Capture the cell that displays the provided text and extract its [x, y] central coordinate. 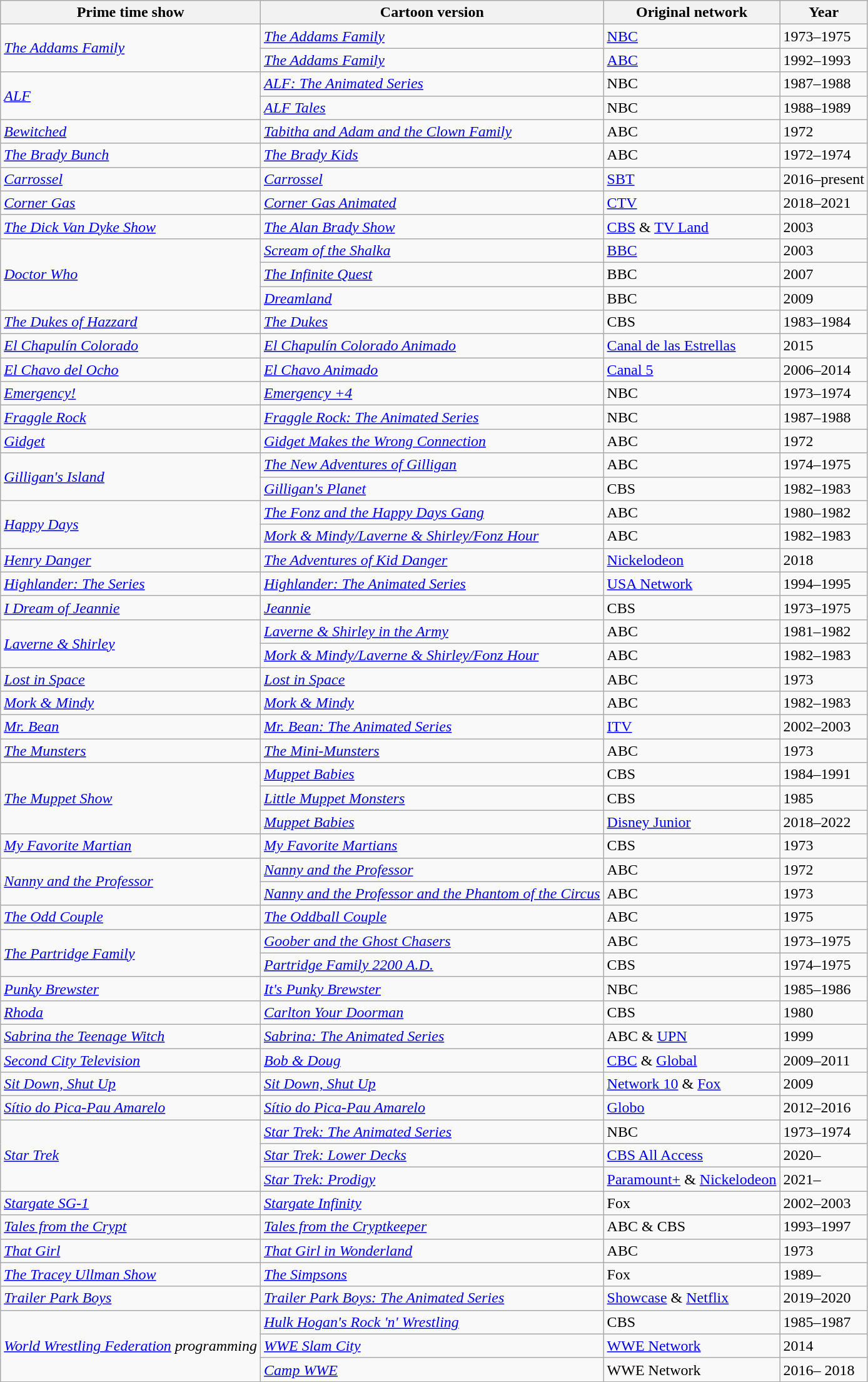
WWE Slam City [433, 1346]
CBC & Global [692, 1060]
Cartoon version [433, 13]
Year [824, 13]
Rhoda [131, 1012]
Showcase & Netflix [692, 1298]
Network 10 & Fox [692, 1084]
1988–1989 [824, 108]
1980 [824, 1012]
Gilligan's Island [131, 477]
Jeannie [433, 607]
The Infinite Quest [433, 274]
1999 [824, 1036]
Gidget [131, 441]
Partridge Family 2200 A.D. [433, 965]
Original network [692, 13]
Tales from the Crypt [131, 1227]
1972–1974 [824, 155]
El Chavo Animado [433, 370]
Stargate SG-1 [131, 1203]
Camp WWE [433, 1369]
Star Trek [131, 1156]
I Dream of Jeannie [131, 607]
Laverne & Shirley [131, 643]
2016– 2018 [824, 1369]
Sabrina: The Animated Series [433, 1036]
Prime time show [131, 13]
Hulk Hogan's Rock 'n' Wrestling [433, 1322]
The Brady Kids [433, 155]
Henry Danger [131, 560]
My Favorite Martian [131, 846]
Star Trek: Lower Decks [433, 1156]
Second City Television [131, 1060]
Doctor Who [131, 274]
Carlton Your Doorman [433, 1012]
Disney Junior [692, 822]
That Girl [131, 1251]
ABC & CBS [692, 1227]
1984–1991 [824, 775]
Emergency +4 [433, 394]
CTV [692, 203]
The Partridge Family [131, 953]
1983–1984 [824, 322]
Tales from the Cryptkeeper [433, 1227]
Highlander: The Animated Series [433, 584]
Little Muppet Monsters [433, 798]
2007 [824, 274]
CBS & TV Land [692, 226]
2015 [824, 346]
2014 [824, 1346]
2006–2014 [824, 370]
It's Punky Brewster [433, 988]
The Mini-Munsters [433, 751]
ABC & UPN [692, 1036]
The Dukes [433, 322]
Nickelodeon [692, 560]
2019–2020 [824, 1298]
2012–2016 [824, 1108]
Star Trek: The Animated Series [433, 1132]
The Brady Bunch [131, 155]
Star Trek: Prodigy [433, 1179]
Goober and the Ghost Chasers [433, 941]
The Odd Couple [131, 917]
Sabrina the Teenage Witch [131, 1036]
World Wrestling Federation programming [131, 1346]
The Simpsons [433, 1274]
ITV [692, 727]
1985 [824, 798]
1993–1997 [824, 1227]
The Oddball Couple [433, 917]
2021– [824, 1179]
Dreamland [433, 298]
2020– [824, 1156]
Happy Days [131, 524]
Bewitched [131, 131]
El Chapulín Colorado [131, 346]
Punky Brewster [131, 988]
El Chapulín Colorado Animado [433, 346]
The Adventures of Kid Danger [433, 560]
Trailer Park Boys [131, 1298]
Tabitha and Adam and the Clown Family [433, 131]
2018 [824, 560]
That Girl in Wonderland [433, 1251]
2016–present [824, 179]
1985–1986 [824, 988]
The Munsters [131, 751]
The Dukes of Hazzard [131, 322]
Bob & Doug [433, 1060]
Gilligan's Planet [433, 489]
1989– [824, 1274]
2018–2021 [824, 203]
My Favorite Martians [433, 846]
ALF Tales [433, 108]
1994–1995 [824, 584]
El Chavo del Ocho [131, 370]
Mr. Bean: The Animated Series [433, 727]
Highlander: The Series [131, 584]
1980–1982 [824, 512]
ALF [131, 96]
The New Adventures of Gilligan [433, 465]
Fraggle Rock [131, 417]
The Dick Van Dyke Show [131, 226]
1975 [824, 917]
The Alan Brady Show [433, 226]
Canal de las Estrellas [692, 346]
The Fonz and the Happy Days Gang [433, 512]
Globo [692, 1108]
CBS All Access [692, 1156]
Paramount+ & Nickelodeon [692, 1179]
Fraggle Rock: The Animated Series [433, 417]
Scream of the Shalka [433, 250]
SBT [692, 179]
Trailer Park Boys: The Animated Series [433, 1298]
Laverne & Shirley in the Army [433, 631]
1981–1982 [824, 631]
The Tracey Ullman Show [131, 1274]
1985–1987 [824, 1322]
The Muppet Show [131, 798]
Mr. Bean [131, 727]
Corner Gas [131, 203]
Canal 5 [692, 370]
Nanny and the Professor and the Phantom of the Circus [433, 893]
2009–2011 [824, 1060]
Gidget Makes the Wrong Connection [433, 441]
USA Network [692, 584]
1992–1993 [824, 60]
Corner Gas Animated [433, 203]
Emergency! [131, 394]
Stargate Infinity [433, 1203]
2018–2022 [824, 822]
ALF: The Animated Series [433, 84]
